Provide the (X, Y) coordinate of the cell's center where the given text is located.  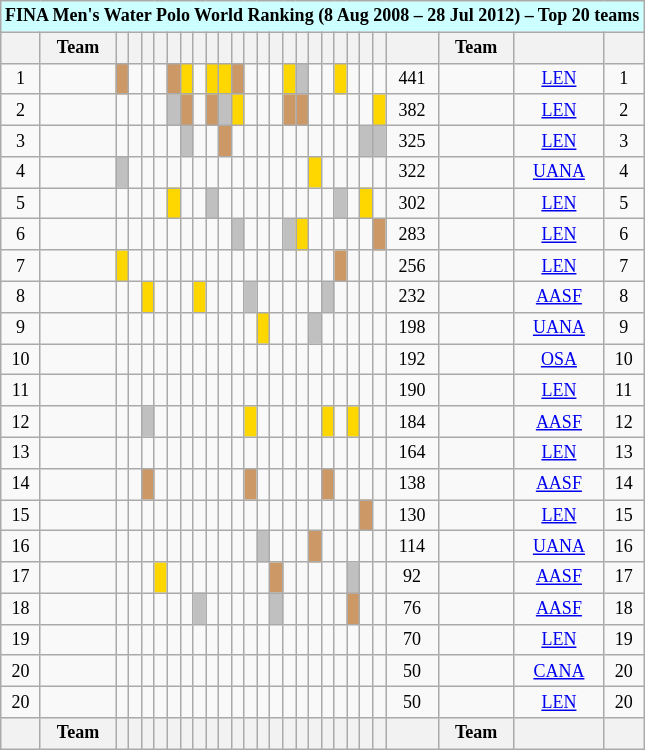
76 (412, 608)
283 (412, 234)
130 (412, 516)
FINA Men's Water Polo World Ranking (8 Aug 2008 – 28 Jul 2012) – Top 20 teams (322, 16)
138 (412, 484)
184 (412, 422)
CANA (559, 670)
232 (412, 296)
441 (412, 78)
192 (412, 360)
256 (412, 266)
302 (412, 204)
198 (412, 328)
322 (412, 172)
382 (412, 110)
114 (412, 546)
70 (412, 640)
190 (412, 390)
325 (412, 140)
OSA (559, 360)
92 (412, 578)
164 (412, 452)
